Scan for the cell matching the given text and deliver its (x, y) coordinate at center. 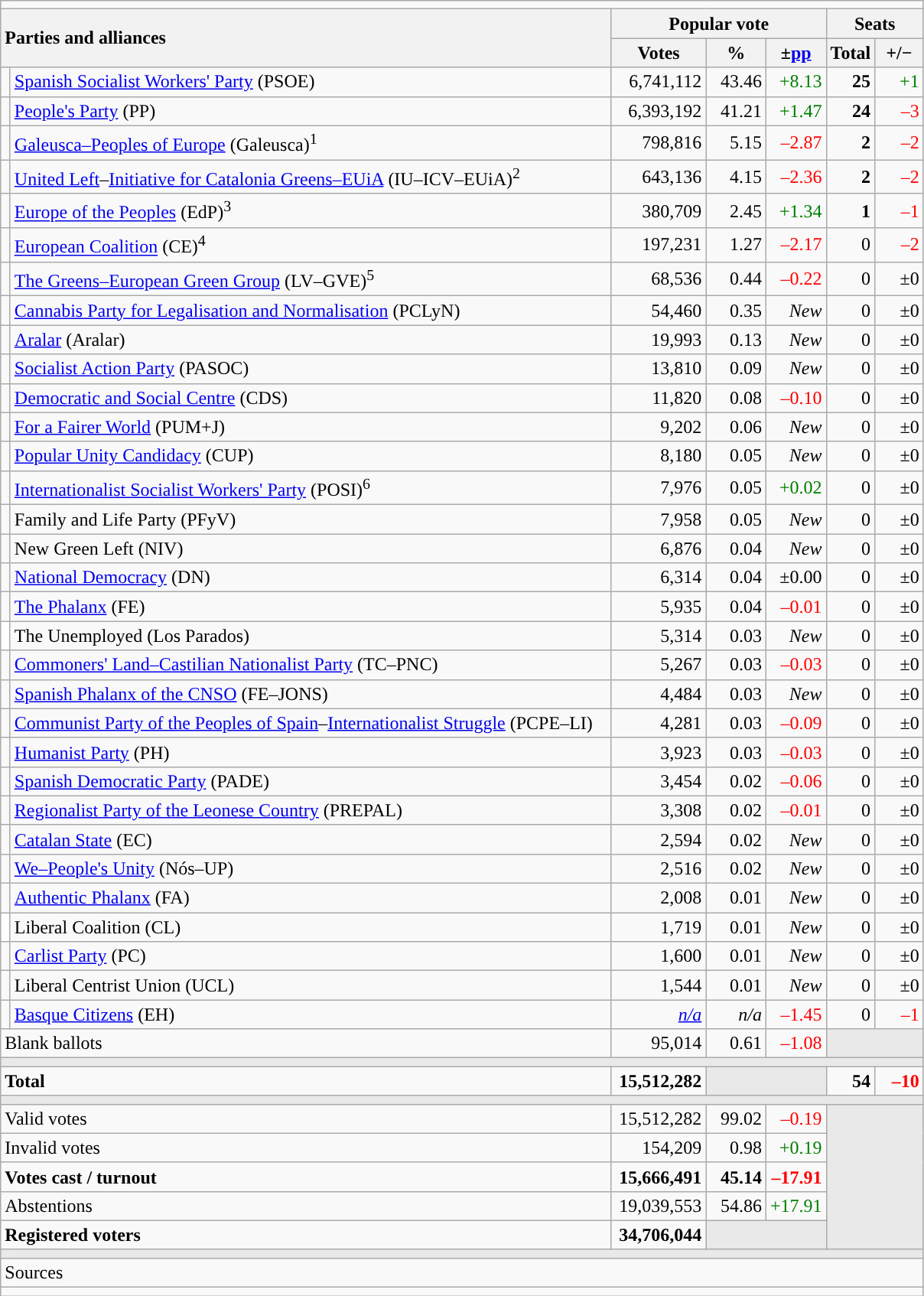
% (736, 53)
380,709 (659, 211)
9,202 (659, 427)
19,993 (659, 340)
–3 (900, 111)
154,209 (659, 1148)
5.15 (736, 142)
197,231 (659, 245)
Basque Citizens (EH) (311, 1014)
95,014 (659, 1044)
34,706,044 (659, 1235)
European Coalition (CE)4 (311, 245)
–0.09 (795, 723)
0.13 (736, 340)
–10 (900, 1081)
Commoners' Land–Castilian Nationalist Party (TC–PNC) (311, 665)
–0.06 (795, 781)
±pp (795, 53)
–1.45 (795, 1014)
+/− (900, 53)
13,810 (659, 369)
15,666,491 (659, 1177)
Votes (659, 53)
–0.10 (795, 398)
41.21 (736, 111)
+1.47 (795, 111)
Spanish Socialist Workers' Party (PSOE) (311, 82)
Valid votes (306, 1119)
0.06 (736, 427)
45.14 (736, 1177)
24 (851, 111)
0.08 (736, 398)
99.02 (736, 1119)
People's Party (PP) (311, 111)
Internationalist Socialist Workers' Party (POSI)6 (311, 488)
43.46 (736, 82)
Sources (462, 1273)
+0.02 (795, 488)
We–People's Unity (Nós–UP) (311, 869)
–2.17 (795, 245)
54.86 (736, 1206)
6,393,192 (659, 111)
The Phalanx (FE) (311, 607)
54 (851, 1081)
7,958 (659, 519)
Seats (875, 24)
For a Fairer World (PUM+J) (311, 427)
Family and Life Party (PFyV) (311, 519)
54,460 (659, 311)
6,314 (659, 578)
2,008 (659, 898)
3,454 (659, 781)
Socialist Action Party (PASOC) (311, 369)
Liberal Centrist Union (UCL) (311, 985)
1,719 (659, 927)
Spanish Democratic Party (PADE) (311, 781)
–0.22 (795, 278)
0.44 (736, 278)
Carlist Party (PC) (311, 956)
4,281 (659, 723)
–17.91 (795, 1177)
8,180 (659, 456)
798,816 (659, 142)
5,314 (659, 636)
Spanish Phalanx of the CNSO (FE–JONS) (311, 694)
1,544 (659, 985)
The Unemployed (Los Parados) (311, 636)
+17.91 (795, 1206)
–2.87 (795, 142)
Communist Party of the Peoples of Spain–Internationalist Struggle (PCPE–LI) (311, 723)
United Left–Initiative for Catalonia Greens–EUiA (IU–ICV–EUiA)2 (311, 177)
2,516 (659, 869)
4.15 (736, 177)
Authentic Phalanx (FA) (311, 898)
Parties and alliances (306, 38)
+1.34 (795, 211)
Regionalist Party of the Leonese Country (PREPAL) (311, 810)
68,536 (659, 278)
Liberal Coalition (CL) (311, 927)
+8.13 (795, 82)
2.45 (736, 211)
±0.00 (795, 578)
0.09 (736, 369)
0.61 (736, 1044)
+0.19 (795, 1148)
Humanist Party (PH) (311, 752)
5,935 (659, 607)
Abstentions (306, 1206)
0.98 (736, 1148)
–2.36 (795, 177)
+1 (900, 82)
2,594 (659, 839)
7,976 (659, 488)
Democratic and Social Centre (CDS) (311, 398)
1 (851, 211)
Popular Unity Candidacy (CUP) (311, 456)
Galeusca–Peoples of Europe (Galeusca)1 (311, 142)
The Greens–European Green Group (LV–GVE)5 (311, 278)
0.35 (736, 311)
25 (851, 82)
11,820 (659, 398)
Europe of the Peoples (EdP)3 (311, 211)
Catalan State (EC) (311, 839)
1,600 (659, 956)
Registered voters (306, 1235)
–1.08 (795, 1044)
Votes cast / turnout (306, 1177)
6,876 (659, 549)
1.27 (736, 245)
–0.19 (795, 1119)
Invalid votes (306, 1148)
Aralar (Aralar) (311, 340)
Popular vote (719, 24)
5,267 (659, 665)
National Democracy (DN) (311, 578)
Blank ballots (306, 1044)
3,923 (659, 752)
643,136 (659, 177)
4,484 (659, 694)
Cannabis Party for Legalisation and Normalisation (PCLyN) (311, 311)
6,741,112 (659, 82)
19,039,553 (659, 1206)
3,308 (659, 810)
New Green Left (NIV) (311, 549)
